For the text-containing cell, return its midpoint in (x, y) coordinate format. 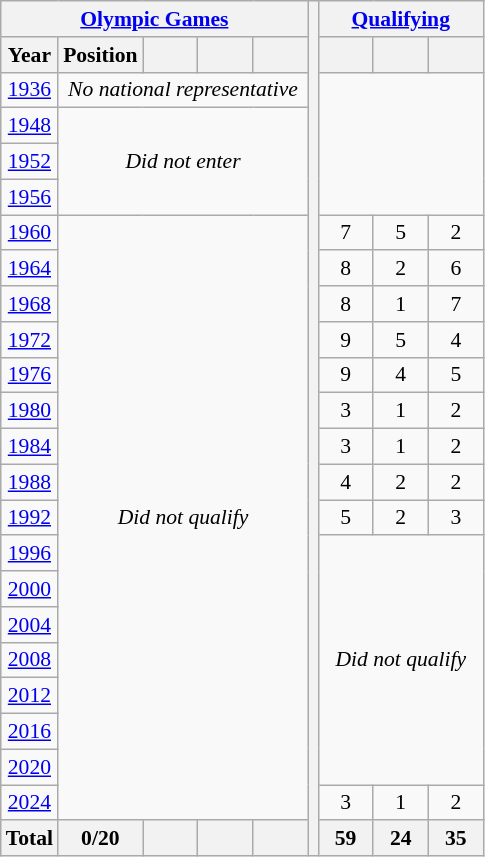
Total (30, 839)
Did not enter (183, 162)
35 (456, 839)
No national representative (183, 90)
2000 (30, 589)
1972 (30, 340)
1948 (30, 126)
1976 (30, 375)
1968 (30, 304)
2004 (30, 625)
2020 (30, 767)
1956 (30, 197)
2012 (30, 696)
Year (30, 55)
1980 (30, 411)
1936 (30, 90)
Position (100, 55)
1996 (30, 554)
59 (346, 839)
2024 (30, 803)
1992 (30, 518)
1952 (30, 162)
Qualifying (400, 19)
6 (456, 269)
1984 (30, 447)
24 (400, 839)
2008 (30, 660)
Olympic Games (154, 19)
0/20 (100, 839)
2016 (30, 732)
1964 (30, 269)
1988 (30, 482)
1960 (30, 233)
